For the text-containing cell, return its midpoint in [x, y] coordinate format. 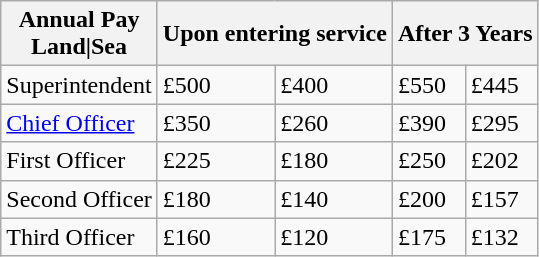
£400 [334, 85]
£140 [334, 199]
£445 [502, 85]
£175 [428, 237]
£250 [428, 161]
Second Officer [80, 199]
£390 [428, 123]
Superintendent [80, 85]
£157 [502, 199]
£350 [216, 123]
£550 [428, 85]
£132 [502, 237]
£225 [216, 161]
£200 [428, 199]
£295 [502, 123]
£500 [216, 85]
£120 [334, 237]
£160 [216, 237]
Upon entering service [274, 34]
Annual PayLand|Sea [80, 34]
First Officer [80, 161]
After 3 Years [465, 34]
Chief Officer [80, 123]
£202 [502, 161]
Third Officer [80, 237]
£260 [334, 123]
